From the cell containing the given text, extract its center point as (x, y) coordinate. 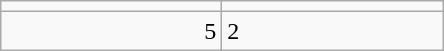
2 (332, 31)
5 (112, 31)
